Extract the (x, y) coordinate from the center of the cell holding the provided text.  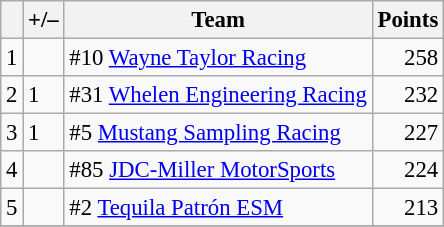
3 (12, 133)
#5 Mustang Sampling Racing (218, 133)
258 (408, 58)
Team (218, 20)
2 (12, 95)
213 (408, 208)
227 (408, 133)
Points (408, 20)
#10 Wayne Taylor Racing (218, 58)
#85 JDC-Miller MotorSports (218, 170)
224 (408, 170)
#2 Tequila Patrón ESM (218, 208)
#31 Whelen Engineering Racing (218, 95)
232 (408, 95)
4 (12, 170)
+/– (44, 20)
5 (12, 208)
